Extract the [x, y] coordinate from the center of the cell holding the provided text.  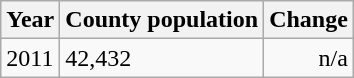
Change [309, 20]
42,432 [162, 58]
2011 [30, 58]
County population [162, 20]
n/a [309, 58]
Year [30, 20]
